Pinpoint the cell where the given text exists, returning its (x, y) midpoint coordinate. 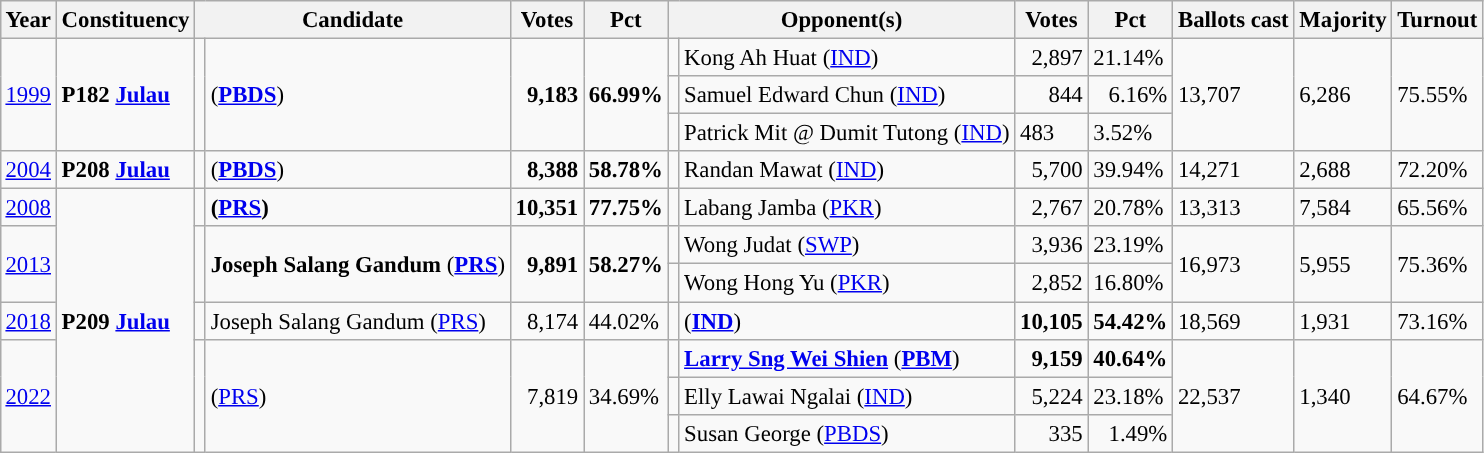
335 (1052, 433)
2,897 (1052, 57)
16,973 (1234, 264)
Majority (1343, 20)
77.75% (626, 208)
7,819 (546, 396)
23.18% (1130, 396)
54.42% (1130, 321)
2008 (28, 208)
9,183 (546, 94)
Elly Lawai Ngalai (IND) (847, 396)
P208 Julau (125, 170)
Year (28, 20)
Wong Hong Yu (PKR) (847, 283)
3,936 (1052, 245)
2,688 (1343, 170)
Opponent(s) (842, 20)
34.69% (626, 396)
Patrick Mit @ Dumit Tutong (IND) (847, 133)
844 (1052, 95)
483 (1052, 133)
1,931 (1343, 321)
5,224 (1052, 396)
75.36% (1438, 264)
16.80% (1130, 283)
9,891 (546, 264)
(IND) (847, 321)
P182 Julau (125, 94)
13,313 (1234, 208)
3.52% (1130, 133)
18,569 (1234, 321)
2013 (28, 264)
8,388 (546, 170)
Turnout (1438, 20)
6,286 (1343, 94)
Randan Mawat (IND) (847, 170)
72.20% (1438, 170)
P209 Julau (125, 320)
58.78% (626, 170)
39.94% (1130, 170)
Kong Ah Huat (IND) (847, 57)
44.02% (626, 321)
21.14% (1130, 57)
40.64% (1130, 358)
10,105 (1052, 321)
22,537 (1234, 396)
64.67% (1438, 396)
8,174 (546, 321)
Constituency (125, 20)
Wong Judat (SWP) (847, 245)
13,707 (1234, 94)
20.78% (1130, 208)
66.99% (626, 94)
10,351 (546, 208)
1999 (28, 94)
Susan George (PBDS) (847, 433)
Ballots cast (1234, 20)
5,700 (1052, 170)
9,159 (1052, 358)
2,852 (1052, 283)
Larry Sng Wei Shien (PBM) (847, 358)
14,271 (1234, 170)
1,340 (1343, 396)
58.27% (626, 264)
2022 (28, 396)
23.19% (1130, 245)
2,767 (1052, 208)
6.16% (1130, 95)
Candidate (353, 20)
5,955 (1343, 264)
2018 (28, 321)
Labang Jamba (PKR) (847, 208)
73.16% (1438, 321)
75.55% (1438, 94)
Samuel Edward Chun (IND) (847, 95)
7,584 (1343, 208)
2004 (28, 170)
65.56% (1438, 208)
1.49% (1130, 433)
